Search for the cell housing the specified text and yield its (x, y) center coordinate. 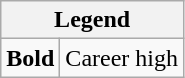
Career high (122, 58)
Legend (92, 20)
Bold (30, 58)
